Return (X, Y) of the center of cell containing provided text 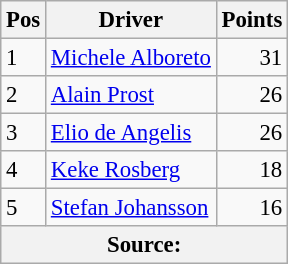
1 (24, 58)
5 (24, 208)
31 (252, 58)
Pos (24, 20)
16 (252, 208)
3 (24, 133)
Alain Prost (132, 95)
Points (252, 20)
Keke Rosberg (132, 170)
18 (252, 170)
Driver (132, 20)
Elio de Angelis (132, 133)
2 (24, 95)
Source: (144, 245)
Michele Alboreto (132, 58)
4 (24, 170)
Stefan Johansson (132, 208)
